Extract the (x, y) coordinate from the center of the cell holding the provided text.  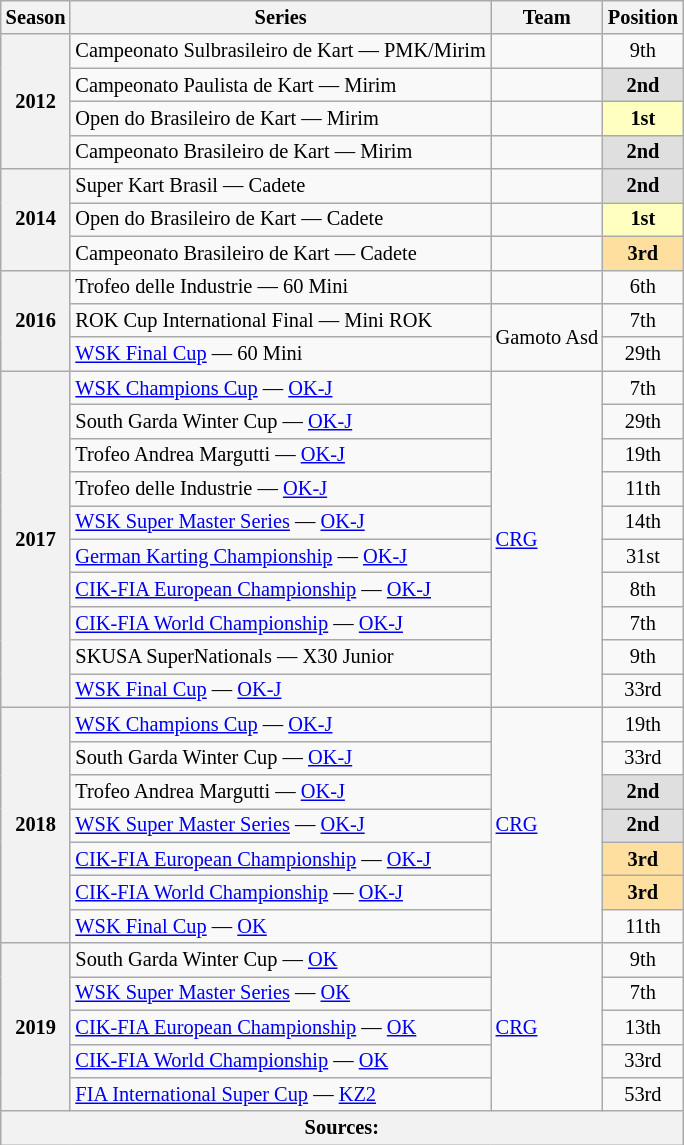
FIA International Super Cup — KZ2 (280, 1094)
WSK Final Cup — 60 Mini (280, 354)
WSK Final Cup — OK (280, 926)
Campeonato Brasileiro de Kart — Mirim (280, 152)
Super Kart Brasil — Cadete (280, 186)
2012 (36, 102)
13th (643, 1027)
Position (643, 17)
Campeonato Sulbrasileiro de Kart — PMK/Mirim (280, 51)
South Garda Winter Cup — OK (280, 960)
Campeonato Paulista de Kart — Mirim (280, 85)
8th (643, 589)
Open do Brasileiro de Kart — Mirim (280, 118)
ROK Cup International Final — Mini ROK (280, 320)
2017 (36, 540)
Team (547, 17)
Campeonato Brasileiro de Kart — Cadete (280, 253)
14th (643, 522)
Sources: (342, 1128)
6th (643, 287)
2016 (36, 320)
Trofeo delle Industrie — 60 Mini (280, 287)
SKUSA SuperNationals — X30 Junior (280, 657)
Open do Brasileiro de Kart — Cadete (280, 219)
Gamoto Asd (547, 336)
German Karting Championship — OK-J (280, 556)
31st (643, 556)
WSK Super Master Series — OK (280, 993)
CIK-FIA European Championship — OK (280, 1027)
2014 (36, 220)
Trofeo delle Industrie — OK-J (280, 489)
2018 (36, 825)
Series (280, 17)
Season (36, 17)
53rd (643, 1094)
2019 (36, 1027)
WSK Final Cup — OK-J (280, 690)
CIK-FIA World Championship — OK (280, 1061)
